Extract the [X, Y] coordinate from the center of the cell holding the provided text.  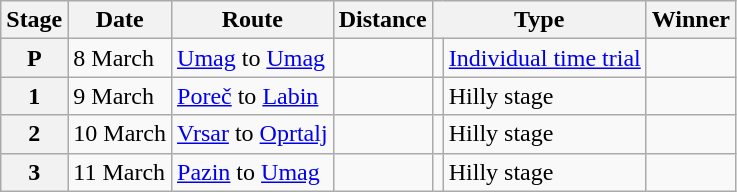
Winner [690, 20]
Date [120, 20]
Distance [382, 20]
9 March [120, 96]
Poreč to Labin [253, 96]
Pazin to Umag [253, 172]
10 March [120, 134]
Stage [34, 20]
3 [34, 172]
Individual time trial [544, 58]
Vrsar to Oprtalj [253, 134]
11 March [120, 172]
8 March [120, 58]
1 [34, 96]
P [34, 58]
Route [253, 20]
2 [34, 134]
Type [539, 20]
Umag to Umag [253, 58]
